Extract the (X, Y) coordinate from the center of the cell holding the provided text.  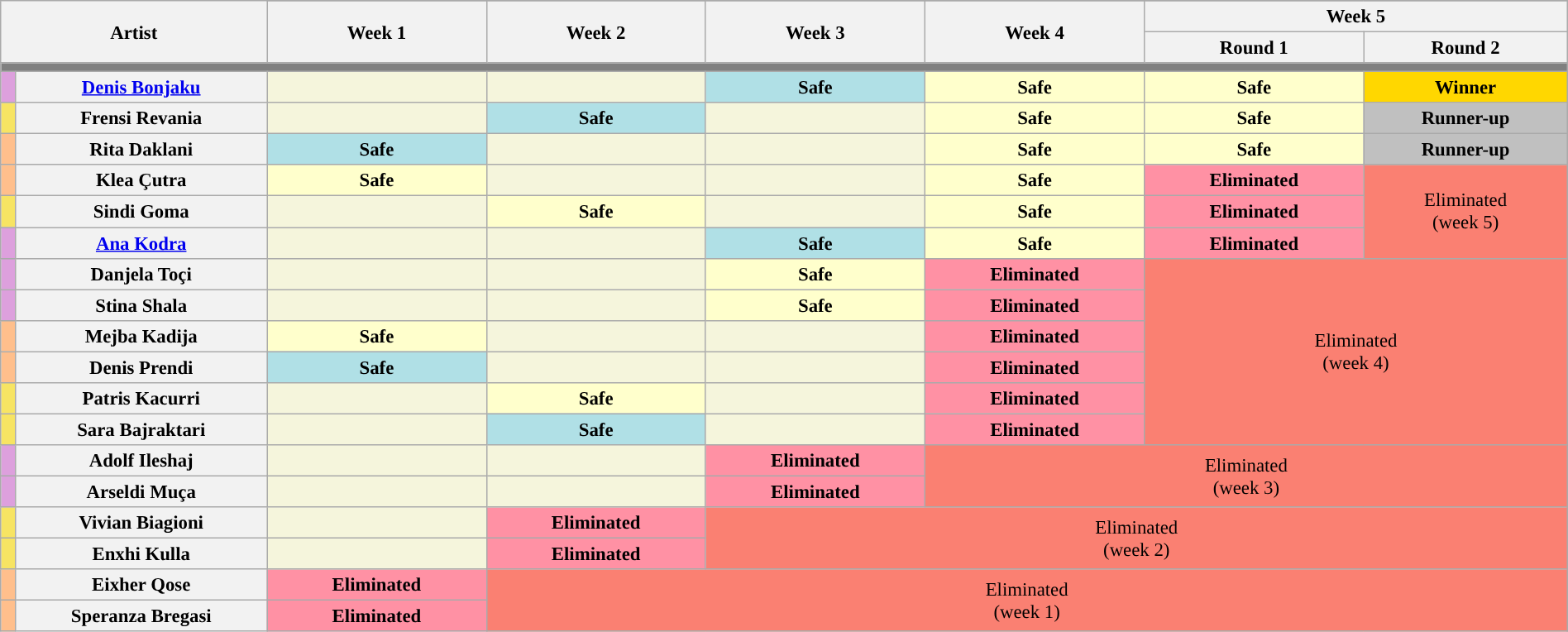
Round 1 (1254, 48)
Klea Çutra (141, 181)
Frensi Revania (141, 118)
Eixher Qose (141, 585)
Adolf Ileshaj (141, 461)
Speranza Bregasi (141, 616)
Winner (1465, 88)
Vivian Biagioni (141, 523)
Arseldi Muça (141, 491)
Danjela Toçi (141, 274)
Ana Kodra (141, 243)
Denis Bonjaku (141, 88)
Denis Prendi (141, 367)
Week 2 (595, 31)
Round 2 (1465, 48)
Week 3 (815, 31)
Eliminated(week 3) (1245, 476)
Enxhi Kulla (141, 554)
Mejba Kadija (141, 336)
Stina Shala (141, 305)
Week 1 (377, 31)
Eliminated(week 2) (1136, 538)
Patris Kacurri (141, 399)
Eliminated(week 4) (1356, 352)
Sindi Goma (141, 212)
Eliminated(week 5) (1465, 212)
Week 5 (1356, 17)
Sara Bajraktari (141, 429)
Week 4 (1034, 31)
Rita Daklani (141, 150)
Eliminated(week 1) (1027, 601)
Artist (134, 31)
